Capture the cell that displays the provided text and extract its [x, y] central coordinate. 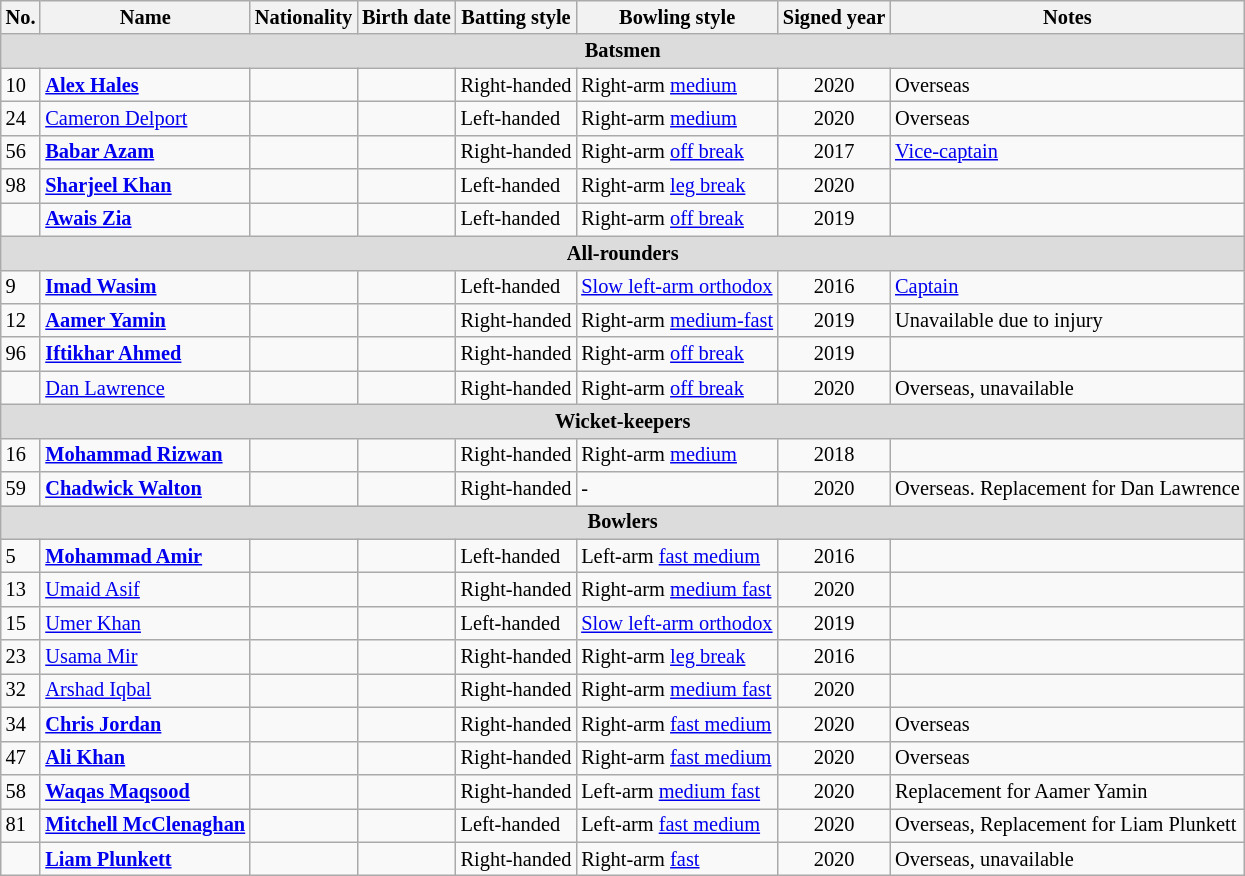
Babar Azam [145, 152]
Signed year [834, 17]
Notes [1067, 17]
Vice-captain [1067, 152]
Wicket-keepers [623, 421]
2017 [834, 152]
Mohammad Rizwan [145, 455]
No. [21, 17]
Mitchell McClenaghan [145, 825]
Nationality [304, 17]
Unavailable due to injury [1067, 320]
Overseas, Replacement for Liam Plunkett [1067, 825]
56 [21, 152]
Batsmen [623, 51]
Ali Khan [145, 758]
15 [21, 623]
Imad Wasim [145, 287]
96 [21, 354]
Overseas. Replacement for Dan Lawrence [1067, 489]
47 [21, 758]
Replacement for Aamer Yamin [1067, 791]
23 [21, 657]
Name [145, 17]
Alex Hales [145, 85]
13 [21, 589]
Batting style [516, 17]
81 [21, 825]
Captain [1067, 287]
98 [21, 186]
Dan Lawrence [145, 388]
Right-arm fast [677, 859]
Liam Plunkett [145, 859]
34 [21, 724]
Waqas Maqsood [145, 791]
All-rounders [623, 253]
- [677, 489]
12 [21, 320]
Chris Jordan [145, 724]
16 [21, 455]
32 [21, 690]
24 [21, 118]
Mohammad Amir [145, 556]
Arshad Iqbal [145, 690]
Iftikhar Ahmed [145, 354]
Bowling style [677, 17]
Umaid Asif [145, 589]
Usama Mir [145, 657]
59 [21, 489]
Awais Zia [145, 219]
2018 [834, 455]
Left-arm medium fast [677, 791]
5 [21, 556]
Right-arm medium-fast [677, 320]
Umer Khan [145, 623]
10 [21, 85]
Bowlers [623, 522]
Sharjeel Khan [145, 186]
Aamer Yamin [145, 320]
Cameron Delport [145, 118]
58 [21, 791]
9 [21, 287]
Birth date [406, 17]
Chadwick Walton [145, 489]
